Provide the (X, Y) coordinate of the cell's center where the given text is located.  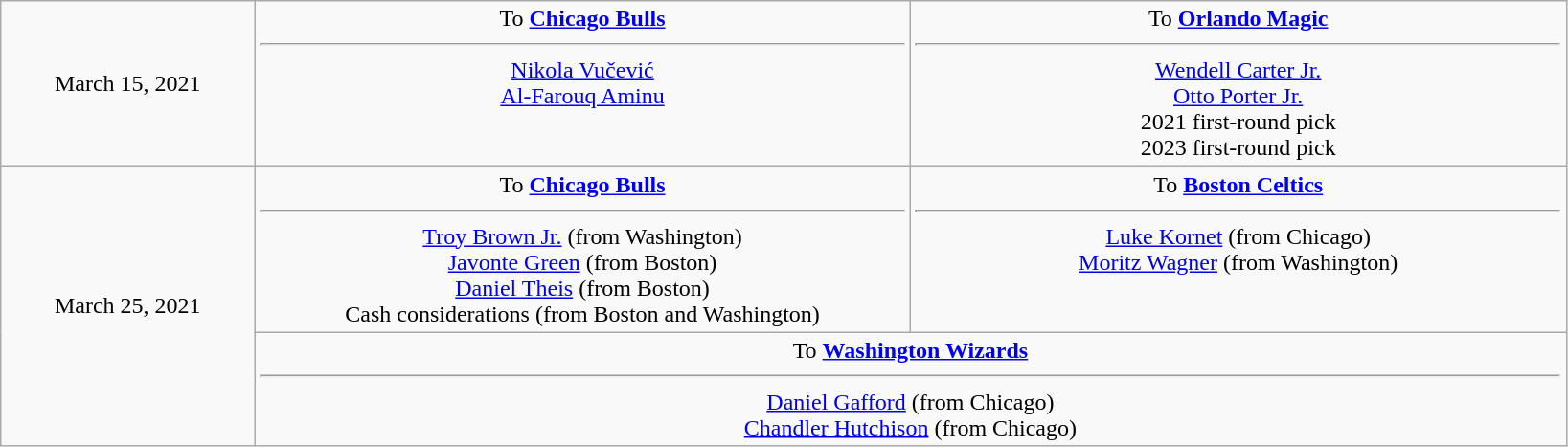
To Chicago BullsTroy Brown Jr. (from Washington)Javonte Green (from Boston)Daniel Theis (from Boston)Cash considerations (from Boston and Washington) (582, 249)
March 25, 2021 (128, 306)
To Orlando MagicWendell Carter Jr.Otto Porter Jr.2021 first-round pick2023 first-round pick (1238, 84)
To Washington WizardsDaniel Gafford (from Chicago)Chandler Hutchison (from Chicago) (910, 389)
To Boston CelticsLuke Kornet (from Chicago)Moritz Wagner (from Washington) (1238, 249)
March 15, 2021 (128, 84)
To Chicago BullsNikola VučevićAl-Farouq Aminu (582, 84)
